Search for the cell housing the specified text and yield its (X, Y) center coordinate. 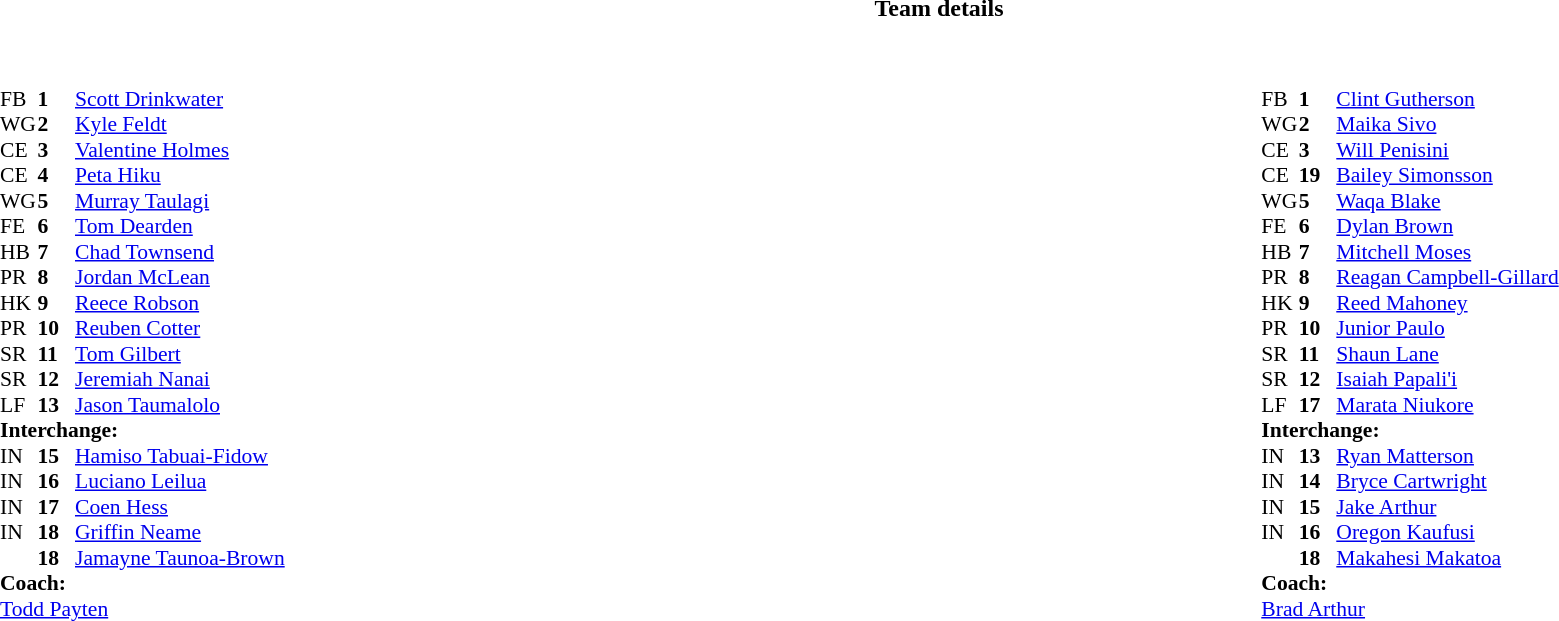
Clint Gutherson (1447, 99)
Reuben Cotter (180, 329)
Reagan Campbell-Gillard (1447, 277)
Griffin Neame (180, 533)
Jeremiah Nanai (180, 379)
Jamayne Taunoa-Brown (180, 558)
Isaiah Papali'i (1447, 379)
Will Penisini (1447, 150)
Mitchell Moses (1447, 252)
Maika Sivo (1447, 125)
Junior Paulo (1447, 329)
Jordan McLean (180, 277)
Tom Gilbert (180, 354)
Reece Robson (180, 303)
Dylan Brown (1447, 227)
14 (1318, 481)
Murray Taulagi (180, 201)
Hamiso Tabuai-Fidow (180, 456)
Valentine Holmes (180, 150)
Bryce Cartwright (1447, 481)
Jason Taumalolo (180, 405)
19 (1318, 175)
4 (57, 175)
Ryan Matterson (1447, 456)
Makahesi Makatoa (1447, 558)
Luciano Leilua (180, 481)
Oregon Kaufusi (1447, 533)
Peta Hiku (180, 175)
Shaun Lane (1447, 354)
Coen Hess (180, 507)
Scott Drinkwater (180, 99)
Kyle Feldt (180, 125)
Marata Niukore (1447, 405)
Tom Dearden (180, 227)
Jake Arthur (1447, 507)
Waqa Blake (1447, 201)
Reed Mahoney (1447, 303)
Bailey Simonsson (1447, 175)
Chad Townsend (180, 252)
